For the text-containing cell, return its midpoint in (X, Y) coordinate format. 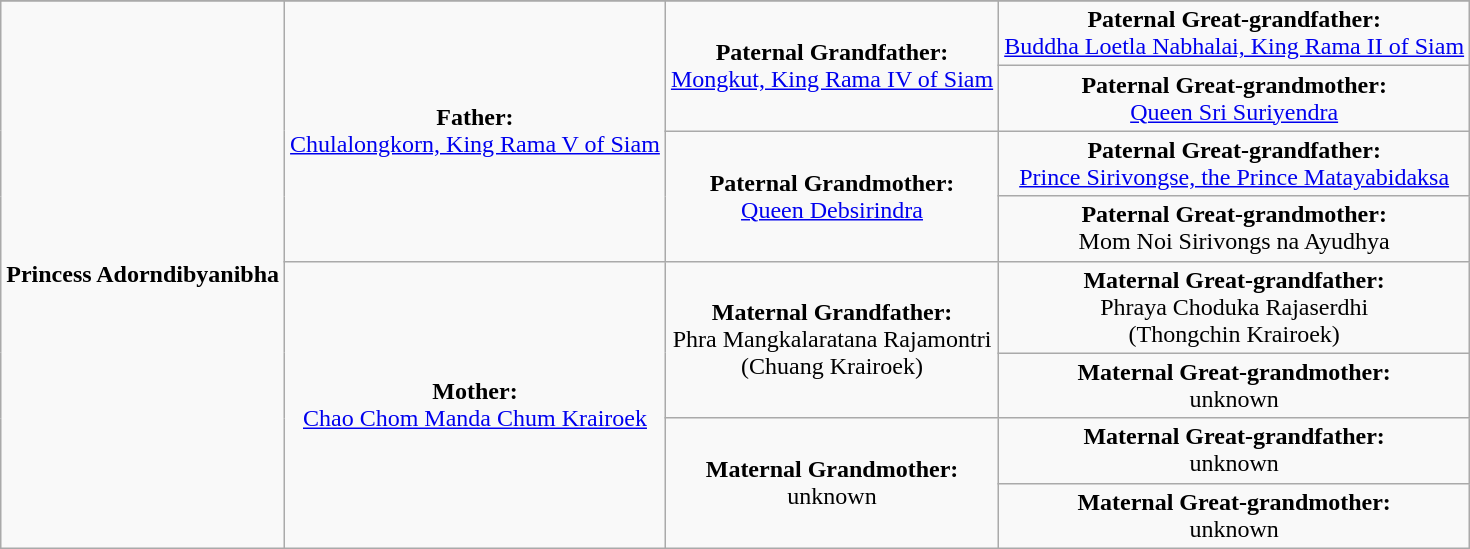
Princess Adorndibyanibha (143, 275)
Paternal Grandfather:Mongkut, King Rama IV of Siam (832, 66)
Maternal Grandfather:Phra Mangkalaratana Rajamontri(Chuang Krairoek) (832, 340)
Paternal Great-grandmother:Queen Sri Suriyendra (1234, 98)
Paternal Great-grandfather:Buddha Loetla Nabhalai, King Rama II of Siam (1234, 34)
Father:Chulalongkorn, King Rama V of Siam (476, 131)
Paternal Grandmother:Queen Debsirindra (832, 196)
Mother:Chao Chom Manda Chum Krairoek (476, 404)
Maternal Great-grandfather:Phraya Choduka Rajaserdhi(Thongchin Krairoek) (1234, 307)
Maternal Grandmother:unknown (832, 483)
Maternal Great-grandfather:unknown (1234, 450)
Paternal Great-grandfather:Prince Sirivongse, the Prince Matayabidaksa (1234, 164)
Paternal Great-grandmother:Mom Noi Sirivongs na Ayudhya (1234, 228)
